Identify which cell holds the provided text, then report its (X, Y) central coordinate. 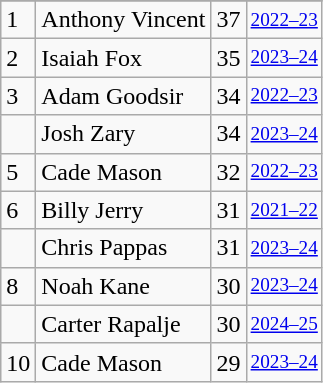
Anthony Vincent (124, 20)
Adam Goodsir (124, 96)
2024–25 (284, 324)
Isaiah Fox (124, 58)
6 (18, 210)
Josh Zary (124, 134)
32 (228, 172)
Chris Pappas (124, 248)
Carter Rapalje (124, 324)
3 (18, 96)
2021–22 (284, 210)
1 (18, 20)
8 (18, 286)
5 (18, 172)
35 (228, 58)
Noah Kane (124, 286)
10 (18, 362)
29 (228, 362)
2 (18, 58)
Billy Jerry (124, 210)
37 (228, 20)
